Scan for the cell matching the given text and deliver its [x, y] coordinate at center. 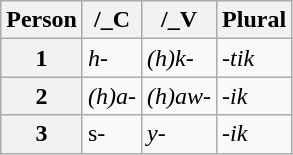
(h)aw- [180, 96]
-tik [254, 58]
(h)a- [112, 96]
h- [112, 58]
/_C [112, 20]
s- [112, 134]
Person [42, 20]
y- [180, 134]
(h)k- [180, 58]
1 [42, 58]
/_V [180, 20]
3 [42, 134]
Plural [254, 20]
2 [42, 96]
